Return (x, y) of the center of cell containing provided text 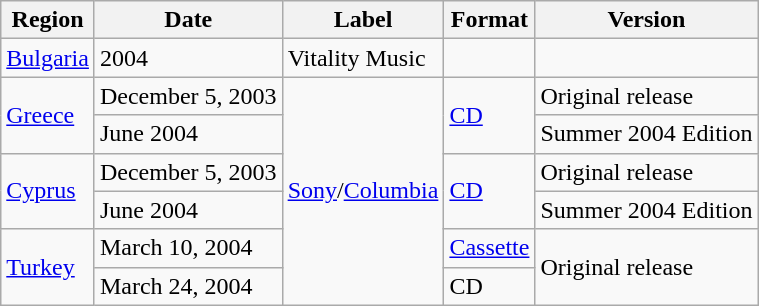
Cyprus (48, 191)
Version (646, 20)
Turkey (48, 267)
Date (188, 20)
Cassette (490, 248)
Greece (48, 115)
Region (48, 20)
Format (490, 20)
Bulgaria (48, 58)
March 24, 2004 (188, 286)
Sony/Columbia (363, 191)
Vitality Music (363, 58)
2004 (188, 58)
March 10, 2004 (188, 248)
Label (363, 20)
